Locate the cell with the specified text and output its [X, Y] center coordinate. 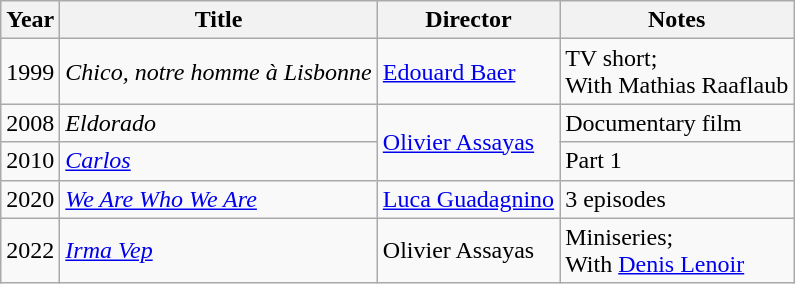
Irma Vep [218, 250]
2008 [30, 123]
2010 [30, 161]
Miniseries;With Denis Lenoir [677, 250]
Chico, notre homme à Lisbonne [218, 72]
Notes [677, 20]
Title [218, 20]
3 episodes [677, 199]
Year [30, 20]
Eldorado [218, 123]
TV short;With Mathias Raaflaub [677, 72]
2022 [30, 250]
Carlos [218, 161]
Luca Guadagnino [468, 199]
Documentary film [677, 123]
Part 1 [677, 161]
Director [468, 20]
We Are Who We Are [218, 199]
1999 [30, 72]
2020 [30, 199]
Edouard Baer [468, 72]
